Find where the given text appears and provide that cell's center as (X, Y) coordinate. 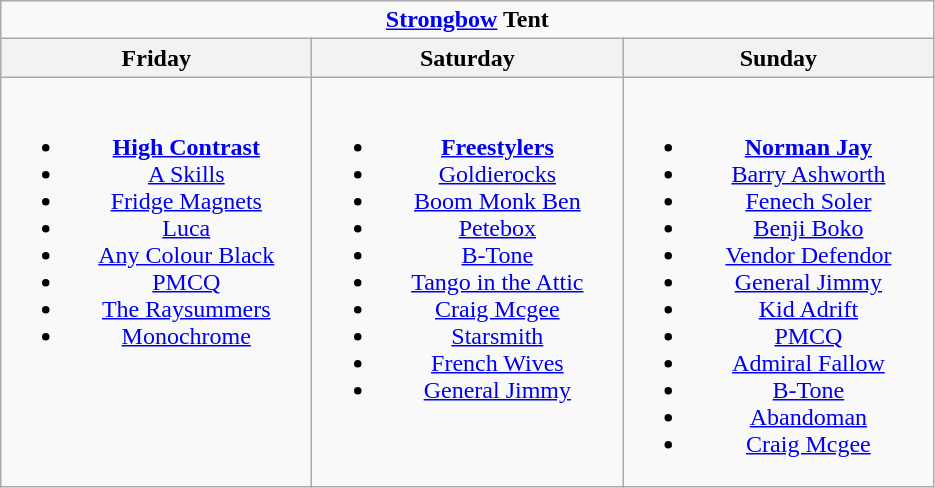
FreestylersGoldierocksBoom Monk BenPeteboxB-ToneTango in the AtticCraig McgeeStarsmithFrench WivesGeneral Jimmy (468, 282)
Saturday (468, 58)
High ContrastA SkillsFridge MagnetsLucaAny Colour BlackPMCQThe RaysummersMonochrome (156, 282)
Friday (156, 58)
Strongbow Tent (468, 20)
Norman JayBarry AshworthFenech SolerBenji BokoVendor DefendorGeneral JimmyKid AdriftPMCQAdmiral FallowB-ToneAbandomanCraig Mcgee (778, 282)
Sunday (778, 58)
